Find where the given text appears and provide that cell's center as (X, Y) coordinate. 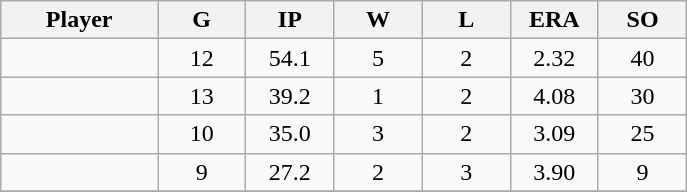
G (202, 20)
39.2 (290, 96)
3.90 (554, 172)
30 (642, 96)
35.0 (290, 134)
13 (202, 96)
Player (80, 20)
12 (202, 58)
L (466, 20)
25 (642, 134)
1 (378, 96)
ERA (554, 20)
4.08 (554, 96)
5 (378, 58)
40 (642, 58)
10 (202, 134)
27.2 (290, 172)
54.1 (290, 58)
W (378, 20)
3.09 (554, 134)
IP (290, 20)
2.32 (554, 58)
SO (642, 20)
